Detect which cell encompasses the target text, then output its (x, y) center coordinate. 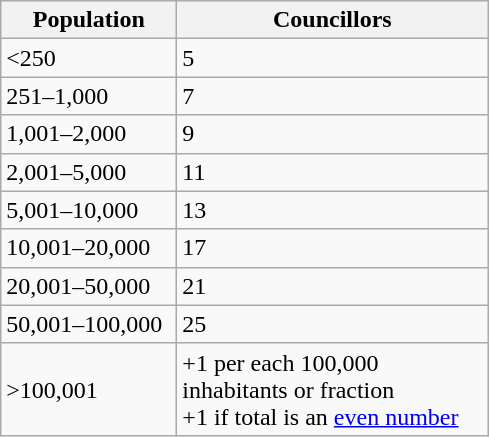
1,001–2,000 (89, 134)
11 (332, 172)
13 (332, 210)
Councillors (332, 20)
2,001–5,000 (89, 172)
50,001–100,000 (89, 324)
<250 (89, 58)
21 (332, 286)
17 (332, 248)
20,001–50,000 (89, 286)
>100,001 (89, 389)
251–1,000 (89, 96)
10,001–20,000 (89, 248)
9 (332, 134)
+1 per each 100,000 inhabitants or fraction+1 if total is an even number (332, 389)
25 (332, 324)
Population (89, 20)
5 (332, 58)
7 (332, 96)
5,001–10,000 (89, 210)
